Detect which cell encompasses the target text, then output its (x, y) center coordinate. 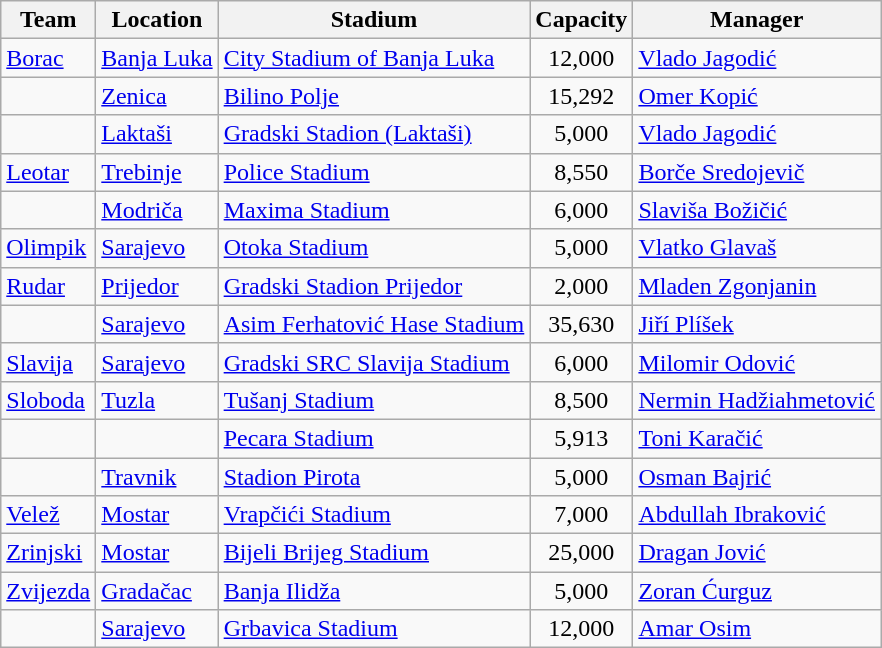
25,000 (582, 553)
Zrinjski (48, 553)
35,630 (582, 324)
Travnik (157, 477)
Olimpik (48, 248)
Jiří Plíšek (757, 324)
Borac (48, 58)
Tušanj Stadium (374, 400)
City Stadium of Banja Luka (374, 58)
8,550 (582, 172)
Sloboda (48, 400)
7,000 (582, 515)
Abdullah Ibraković (757, 515)
5,913 (582, 438)
Pecara Stadium (374, 438)
Stadion Pirota (374, 477)
Manager (757, 20)
Trebinje (157, 172)
Zenica (157, 96)
Banja Ilidža (374, 591)
Otoka Stadium (374, 248)
Mladen Zgonjanin (757, 286)
Borče Sredojevič (757, 172)
Prijedor (157, 286)
Tuzla (157, 400)
Slavija (48, 362)
Police Stadium (374, 172)
2,000 (582, 286)
Slaviša Božičić (757, 210)
Gradski Stadion Prijedor (374, 286)
Modriča (157, 210)
Rudar (48, 286)
Maxima Stadium (374, 210)
Stadium (374, 20)
Asim Ferhatović Hase Stadium (374, 324)
Gradski Stadion (Laktaši) (374, 134)
15,292 (582, 96)
Osman Bajrić (757, 477)
Velež (48, 515)
Vlatko Glavaš (757, 248)
Banja Luka (157, 58)
Zoran Ćurguz (757, 591)
Bijeli Brijeg Stadium (374, 553)
Grbavica Stadium (374, 629)
8,500 (582, 400)
Gradski SRC Slavija Stadium (374, 362)
Zvijezda (48, 591)
Toni Karačić (757, 438)
Milomir Odović (757, 362)
Gradačac (157, 591)
Bilino Polje (374, 96)
Dragan Jović (757, 553)
Nermin Hadžiahmetović (757, 400)
Omer Kopić (757, 96)
Leotar (48, 172)
Vrapčići Stadium (374, 515)
Capacity (582, 20)
Laktaši (157, 134)
Team (48, 20)
Location (157, 20)
Amar Osim (757, 629)
